Return the [x, y] coordinate for the center point of the cell that contains the specified text.  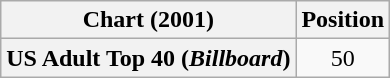
Position [343, 20]
US Adult Top 40 (Billboard) [148, 58]
50 [343, 58]
Chart (2001) [148, 20]
